Return [X, Y] of the center of cell containing provided text 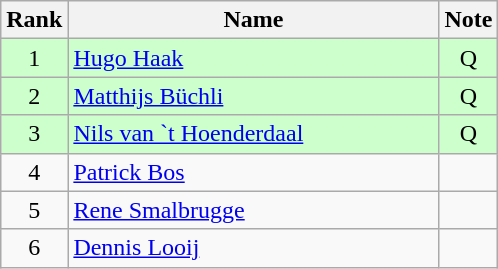
5 [34, 210]
2 [34, 96]
Nils van `t Hoenderdaal [254, 134]
Patrick Bos [254, 172]
Dennis Looij [254, 248]
4 [34, 172]
Name [254, 20]
3 [34, 134]
Rene Smalbrugge [254, 210]
Matthijs Büchli [254, 96]
Rank [34, 20]
Note [468, 20]
6 [34, 248]
1 [34, 58]
Hugo Haak [254, 58]
